From the cell containing the given text, extract its center point as (x, y) coordinate. 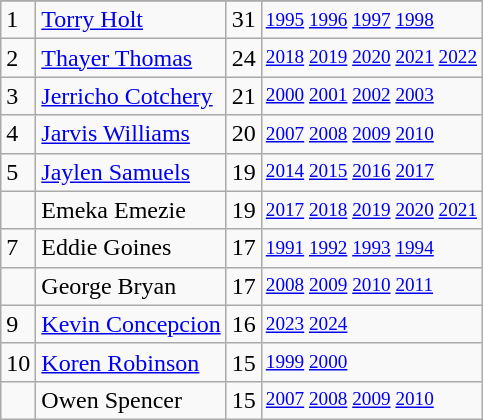
7 (18, 248)
Torry Holt (131, 20)
9 (18, 324)
1995 1996 1997 1998 (371, 20)
4 (18, 134)
2017 2018 2019 2020 2021 (371, 210)
Thayer Thomas (131, 58)
Kevin Concepcion (131, 324)
Emeka Emezie (131, 210)
2023 2024 (371, 324)
2008 2009 2010 2011 (371, 286)
2000 2001 2002 2003 (371, 96)
Jaylen Samuels (131, 172)
Jarvis Williams (131, 134)
Koren Robinson (131, 362)
Owen Spencer (131, 400)
1 (18, 20)
10 (18, 362)
Eddie Goines (131, 248)
2014 2015 2016 2017 (371, 172)
16 (244, 324)
21 (244, 96)
Jerricho Cotchery (131, 96)
1999 2000 (371, 362)
24 (244, 58)
George Bryan (131, 286)
1991 1992 1993 1994 (371, 248)
5 (18, 172)
2018 2019 2020 2021 2022 (371, 58)
3 (18, 96)
2 (18, 58)
20 (244, 134)
31 (244, 20)
